For the text-containing cell, return its midpoint in (x, y) coordinate format. 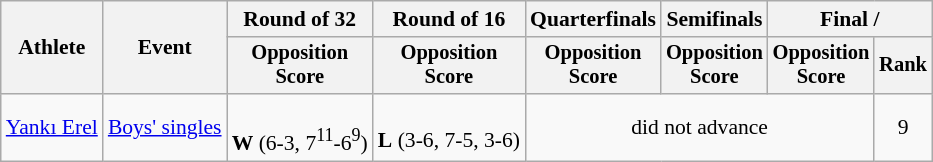
Final / (850, 19)
Round of 32 (300, 19)
did not advance (700, 128)
L (3-6, 7-5, 3-6) (449, 128)
W (6-3, 711-69) (300, 128)
Boys' singles (165, 128)
Semifinals (714, 19)
9 (903, 128)
Rank (903, 66)
Quarterfinals (593, 19)
Yankı Erel (52, 128)
Athlete (52, 48)
Round of 16 (449, 19)
Event (165, 48)
